Search for the cell housing the specified text and yield its (x, y) center coordinate. 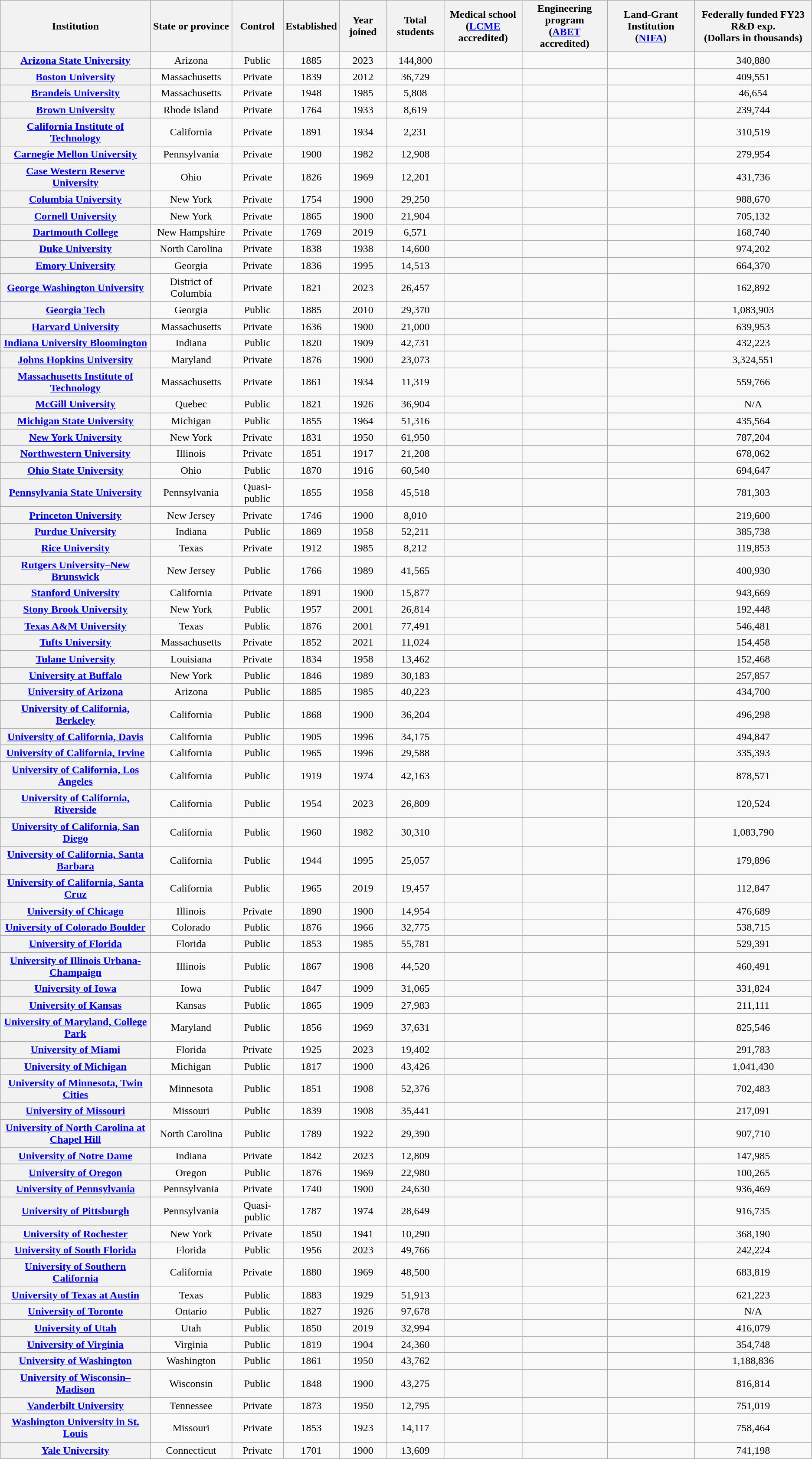
Wisconsin (191, 1383)
University of Washington (75, 1361)
61,950 (416, 437)
Medical school(LCME accredited) (483, 26)
Cornell University (75, 216)
1917 (363, 454)
239,744 (753, 110)
741,198 (753, 1450)
385,738 (753, 531)
758,464 (753, 1428)
154,458 (753, 643)
29,588 (416, 753)
40,223 (416, 692)
1836 (311, 265)
Institution (75, 26)
University of Utah (75, 1328)
1919 (311, 776)
192,448 (753, 610)
26,814 (416, 610)
1817 (311, 1066)
Emory University (75, 265)
36,204 (416, 714)
1938 (363, 249)
100,265 (753, 1172)
1922 (363, 1133)
8,010 (416, 515)
13,462 (416, 659)
1856 (311, 1027)
8,619 (416, 110)
30,310 (416, 832)
943,669 (753, 593)
Purdue University (75, 531)
1789 (311, 1133)
Tulane University (75, 659)
Louisiana (191, 659)
1826 (311, 177)
24,630 (416, 1189)
31,065 (416, 989)
257,857 (753, 675)
Virginia (191, 1344)
14,600 (416, 249)
51,316 (416, 421)
University of California, Davis (75, 737)
Tufts University (75, 643)
496,298 (753, 714)
409,551 (753, 77)
1,083,903 (753, 310)
University of California, San Diego (75, 832)
10,290 (416, 1233)
878,571 (753, 776)
Vanderbilt University (75, 1406)
1834 (311, 659)
816,814 (753, 1383)
University of Minnesota, Twin Cities (75, 1089)
McGill University (75, 404)
1869 (311, 531)
1933 (363, 110)
291,783 (753, 1050)
639,953 (753, 327)
907,710 (753, 1133)
702,483 (753, 1089)
6,571 (416, 232)
Washington University in St. Louis (75, 1428)
1766 (311, 570)
21,208 (416, 454)
494,847 (753, 737)
32,994 (416, 1328)
400,930 (753, 570)
University of South Florida (75, 1250)
University of Miami (75, 1050)
University of Michigan (75, 1066)
28,649 (416, 1211)
310,519 (753, 132)
Arizona State University (75, 60)
112,847 (753, 889)
12,795 (416, 1406)
1957 (311, 610)
21,000 (416, 327)
Colorado (191, 928)
787,204 (753, 437)
781,303 (753, 493)
1764 (311, 110)
460,491 (753, 967)
664,370 (753, 265)
George Washington University (75, 288)
35,441 (416, 1111)
University of Pittsburgh (75, 1211)
1,083,790 (753, 832)
Tennessee (191, 1406)
14,954 (416, 911)
416,079 (753, 1328)
29,370 (416, 310)
42,731 (416, 343)
University of California, Santa Barbara (75, 860)
Case Western Reserve University (75, 177)
New York University (75, 437)
46,654 (753, 93)
Kansas (191, 1005)
1846 (311, 675)
335,393 (753, 753)
Carnegie Mellon University (75, 154)
120,524 (753, 803)
13,609 (416, 1450)
434,700 (753, 692)
Established (311, 26)
New Hampshire (191, 232)
Columbia University (75, 199)
1925 (311, 1050)
University of Virginia (75, 1344)
3,324,551 (753, 360)
2012 (363, 77)
Rutgers University–New Brunswick (75, 570)
Total students (416, 26)
916,735 (753, 1211)
Ontario (191, 1311)
1831 (311, 437)
Control (257, 26)
Oregon (191, 1172)
25,057 (416, 860)
1912 (311, 548)
432,223 (753, 343)
19,457 (416, 889)
49,766 (416, 1250)
37,631 (416, 1027)
Year joined (363, 26)
26,809 (416, 803)
217,091 (753, 1111)
529,391 (753, 944)
1923 (363, 1428)
683,819 (753, 1273)
8,212 (416, 548)
162,892 (753, 288)
936,469 (753, 1189)
119,853 (753, 548)
University of Missouri (75, 1111)
Princeton University (75, 515)
California Institute of Technology (75, 132)
1819 (311, 1344)
University of Rochester (75, 1233)
97,678 (416, 1311)
14,513 (416, 265)
678,062 (753, 454)
29,250 (416, 199)
621,223 (753, 1295)
University of Illinois Urbana-Champaign (75, 967)
1787 (311, 1211)
1754 (311, 199)
University of Southern California (75, 1273)
1870 (311, 470)
University of California, Santa Cruz (75, 889)
Duke University (75, 249)
36,729 (416, 77)
Johns Hopkins University (75, 360)
1904 (363, 1344)
1868 (311, 714)
2010 (363, 310)
2,231 (416, 132)
147,985 (753, 1156)
751,019 (753, 1406)
Yale University (75, 1450)
Northwestern University (75, 454)
1820 (311, 343)
1948 (311, 93)
825,546 (753, 1027)
1842 (311, 1156)
24,360 (416, 1344)
988,670 (753, 199)
Connecticut (191, 1450)
1941 (363, 1233)
University of Chicago (75, 911)
694,647 (753, 470)
1769 (311, 232)
University of Pennsylvania (75, 1189)
State or province (191, 26)
211,111 (753, 1005)
19,402 (416, 1050)
52,211 (416, 531)
1746 (311, 515)
1701 (311, 1450)
12,809 (416, 1156)
34,175 (416, 737)
Pennsylvania State University (75, 493)
559,766 (753, 382)
Harvard University (75, 327)
Iowa (191, 989)
21,904 (416, 216)
30,183 (416, 675)
11,319 (416, 382)
219,600 (753, 515)
179,896 (753, 860)
Massachusetts Institute of Technology (75, 382)
12,201 (416, 177)
Utah (191, 1328)
University at Buffalo (75, 675)
1929 (363, 1295)
1873 (311, 1406)
1827 (311, 1311)
University of Maryland, College Park (75, 1027)
27,983 (416, 1005)
University of North Carolina at Chapel Hill (75, 1133)
152,468 (753, 659)
Rice University (75, 548)
Texas A&M University (75, 626)
45,518 (416, 493)
14,117 (416, 1428)
Ohio State University (75, 470)
1867 (311, 967)
23,073 (416, 360)
1944 (311, 860)
340,880 (753, 60)
University of Oregon (75, 1172)
1964 (363, 421)
1966 (363, 928)
University of Florida (75, 944)
Brown University (75, 110)
12,908 (416, 154)
Engineering program(ABET accredited) (565, 26)
University of Arizona (75, 692)
51,913 (416, 1295)
Boston University (75, 77)
43,762 (416, 1361)
University of Kansas (75, 1005)
368,190 (753, 1233)
University of Toronto (75, 1311)
1883 (311, 1295)
1,188,836 (753, 1361)
48,500 (416, 1273)
476,689 (753, 911)
538,715 (753, 928)
University of California, Los Angeles (75, 776)
1,041,430 (753, 1066)
Rhode Island (191, 110)
144,800 (416, 60)
546,481 (753, 626)
Land-Grant Institution(NIFA) (651, 26)
29,390 (416, 1133)
15,877 (416, 593)
Indiana University Bloomington (75, 343)
60,540 (416, 470)
1954 (311, 803)
1740 (311, 1189)
Federally funded FY23 R&D exp.(Dollars in thousands) (753, 26)
Stony Brook University (75, 610)
University of Colorado Boulder (75, 928)
Quebec (191, 404)
Dartmouth College (75, 232)
Stanford University (75, 593)
22,980 (416, 1172)
1852 (311, 643)
435,564 (753, 421)
District of Columbia (191, 288)
1636 (311, 327)
University of Iowa (75, 989)
1890 (311, 911)
Michigan State University (75, 421)
1905 (311, 737)
University of Notre Dame (75, 1156)
1956 (311, 1250)
42,163 (416, 776)
77,491 (416, 626)
974,202 (753, 249)
Brandeis University (75, 93)
26,457 (416, 288)
52,376 (416, 1089)
43,275 (416, 1383)
242,224 (753, 1250)
University of Texas at Austin (75, 1295)
1960 (311, 832)
University of Wisconsin–Madison (75, 1383)
705,132 (753, 216)
11,024 (416, 643)
168,740 (753, 232)
431,736 (753, 177)
279,954 (753, 154)
43,426 (416, 1066)
1848 (311, 1383)
44,520 (416, 967)
32,775 (416, 928)
1880 (311, 1273)
331,824 (753, 989)
36,904 (416, 404)
5,808 (416, 93)
University of California, Irvine (75, 753)
55,781 (416, 944)
41,565 (416, 570)
Washington (191, 1361)
1916 (363, 470)
University of California, Riverside (75, 803)
1838 (311, 249)
2021 (363, 643)
1847 (311, 989)
University of California, Berkeley (75, 714)
Georgia Tech (75, 310)
354,748 (753, 1344)
Minnesota (191, 1089)
